From the cell containing the given text, extract its center point as [x, y] coordinate. 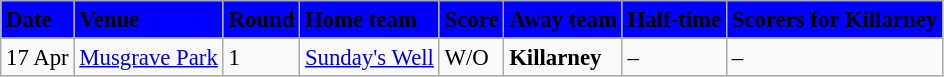
1 [261, 57]
Scorers for Killarney [834, 19]
Venue [148, 19]
W/O [472, 57]
Half-time [674, 19]
17 Apr [38, 57]
Musgrave Park [148, 57]
Sunday's Well [370, 57]
Killarney [563, 57]
Score [472, 19]
Round [261, 19]
Home team [370, 19]
Date [38, 19]
Away team [563, 19]
